Identify which cell holds the provided text, then report its (X, Y) central coordinate. 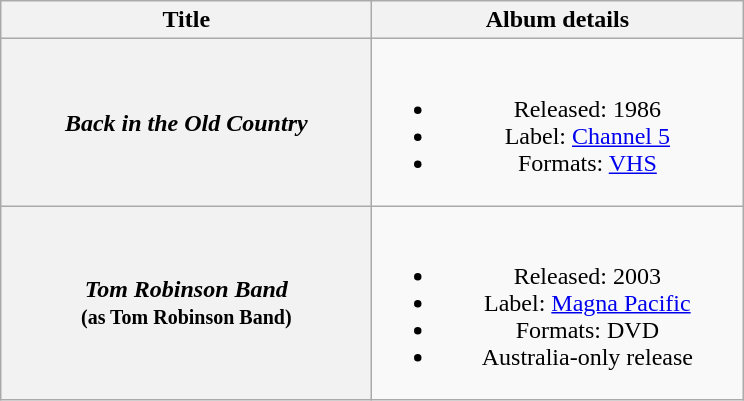
Released: 1986Label: Channel 5Formats: VHS (558, 122)
Released: 2003Label: Magna PacificFormats: DVDAustralia-only release (558, 303)
Album details (558, 20)
Back in the Old Country (186, 122)
Tom Robinson Band(as Tom Robinson Band) (186, 303)
Title (186, 20)
